Return [x, y] of the center of cell containing provided text 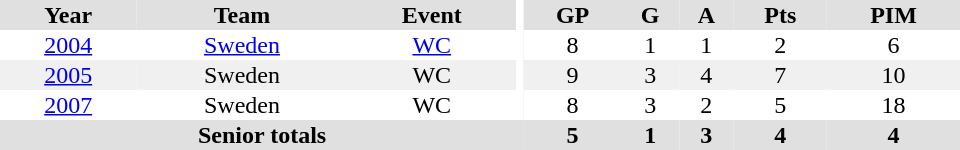
6 [894, 45]
Team [242, 15]
PIM [894, 15]
10 [894, 75]
2004 [68, 45]
Senior totals [262, 135]
18 [894, 105]
G [650, 15]
2005 [68, 75]
GP [572, 15]
7 [781, 75]
A [706, 15]
Year [68, 15]
Pts [781, 15]
9 [572, 75]
2007 [68, 105]
Event [432, 15]
